Scan for the cell matching the given text and deliver its (X, Y) coordinate at center. 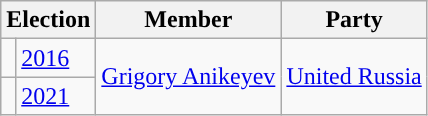
Member (188, 20)
2021 (56, 96)
United Russia (354, 77)
Election (48, 20)
Party (354, 20)
Grigory Anikeyev (188, 77)
2016 (56, 58)
